Output the [x, y] coordinate of the center of the cell containing the given text.  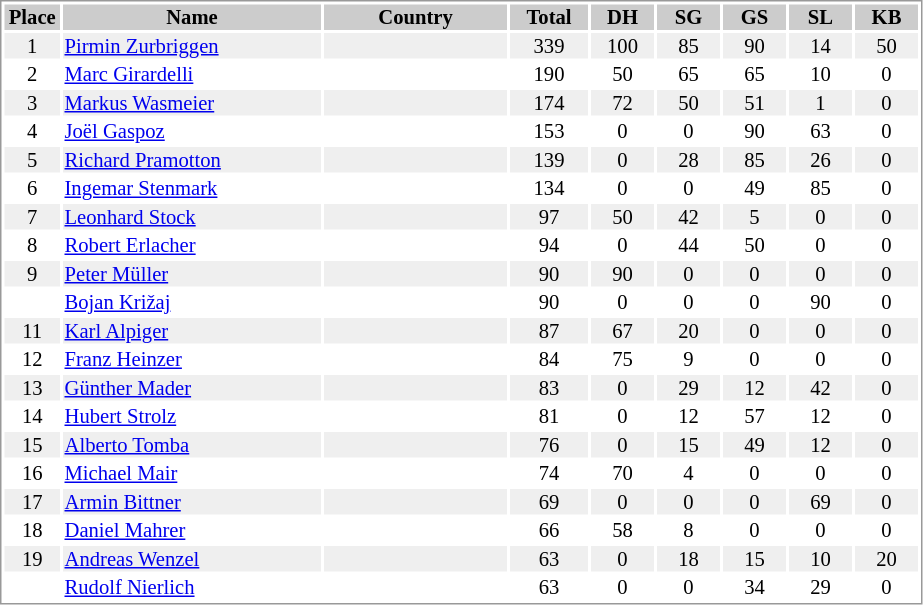
11 [32, 331]
70 [622, 473]
94 [549, 245]
Hubert Strolz [192, 417]
97 [549, 217]
SG [688, 17]
GS [754, 17]
74 [549, 473]
Pirmin Zurbriggen [192, 46]
Leonhard Stock [192, 217]
Michael Mair [192, 473]
6 [32, 189]
190 [549, 75]
Name [192, 17]
84 [549, 359]
2 [32, 75]
Ingemar Stenmark [192, 189]
Markus Wasmeier [192, 103]
87 [549, 331]
Günther Mader [192, 388]
76 [549, 445]
19 [32, 559]
17 [32, 502]
139 [549, 160]
Andreas Wenzel [192, 559]
57 [754, 417]
Peter Müller [192, 274]
58 [622, 531]
67 [622, 331]
Place [32, 17]
34 [754, 587]
26 [820, 160]
Alberto Tomba [192, 445]
16 [32, 473]
Robert Erlacher [192, 245]
13 [32, 388]
174 [549, 103]
Total [549, 17]
Country [416, 17]
Joël Gaspoz [192, 131]
Richard Pramotton [192, 160]
72 [622, 103]
75 [622, 359]
81 [549, 417]
83 [549, 388]
Rudolf Nierlich [192, 587]
Franz Heinzer [192, 359]
7 [32, 217]
Armin Bittner [192, 502]
51 [754, 103]
Bojan Križaj [192, 303]
28 [688, 160]
DH [622, 17]
KB [886, 17]
Karl Alpiger [192, 331]
153 [549, 131]
66 [549, 531]
44 [688, 245]
Marc Girardelli [192, 75]
134 [549, 189]
3 [32, 103]
SL [820, 17]
100 [622, 46]
Daniel Mahrer [192, 531]
339 [549, 46]
